Return (X, Y) of the center of cell containing provided text 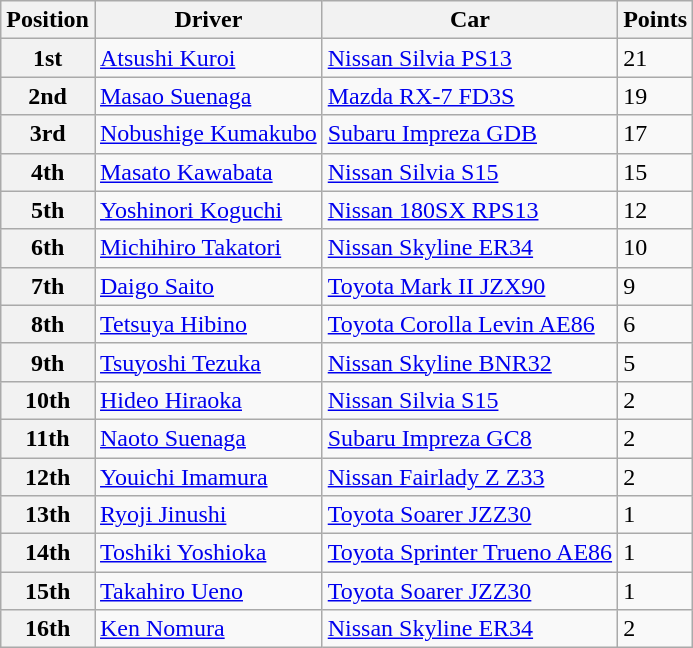
Naoto Suenaga (208, 438)
6 (656, 324)
3rd (48, 134)
10 (656, 248)
21 (656, 58)
Mazda RX-7 FD3S (470, 96)
Toshiki Yoshioka (208, 553)
Takahiro Ueno (208, 591)
19 (656, 96)
4th (48, 172)
Ken Nomura (208, 629)
8th (48, 324)
Toyota Corolla Levin AE86 (470, 324)
Nissan Fairlady Z Z33 (470, 477)
Hideo Hiraoka (208, 400)
Car (470, 20)
Masao Suenaga (208, 96)
Michihiro Takatori (208, 248)
2nd (48, 96)
Masato Kawabata (208, 172)
17 (656, 134)
1st (48, 58)
Driver (208, 20)
Daigo Saito (208, 286)
Atsushi Kuroi (208, 58)
Tetsuya Hibino (208, 324)
Youichi Imamura (208, 477)
Nobushige Kumakubo (208, 134)
Points (656, 20)
Subaru Impreza GC8 (470, 438)
10th (48, 400)
Toyota Sprinter Trueno AE86 (470, 553)
13th (48, 515)
Nissan Skyline BNR32 (470, 362)
15 (656, 172)
Tsuyoshi Tezuka (208, 362)
Position (48, 20)
15th (48, 591)
Nissan 180SX RPS13 (470, 210)
11th (48, 438)
16th (48, 629)
Ryoji Jinushi (208, 515)
Toyota Mark II JZX90 (470, 286)
12th (48, 477)
6th (48, 248)
Yoshinori Koguchi (208, 210)
9th (48, 362)
7th (48, 286)
9 (656, 286)
Subaru Impreza GDB (470, 134)
Nissan Silvia PS13 (470, 58)
5 (656, 362)
14th (48, 553)
12 (656, 210)
5th (48, 210)
